Identify which cell holds the provided text, then report its (X, Y) central coordinate. 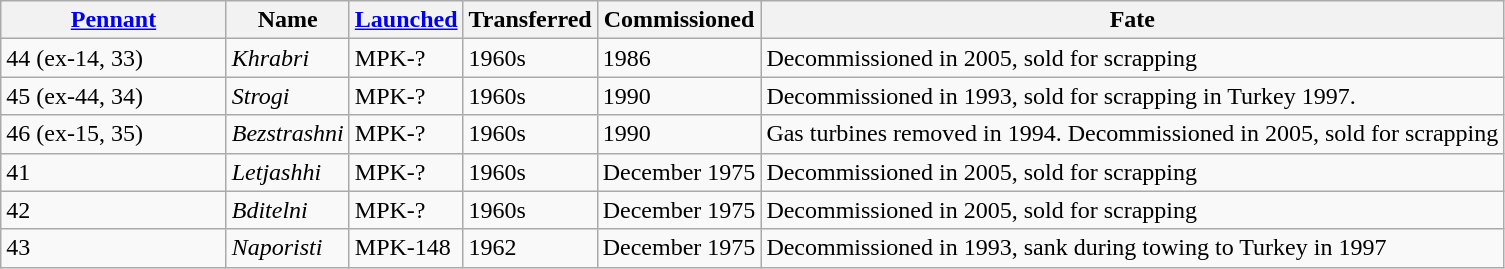
Bditelni (288, 210)
Khrabri (288, 58)
41 (114, 172)
MPK-148 (406, 248)
Bezstrashni (288, 134)
46 (ex-15, 35) (114, 134)
Pennant (114, 20)
1986 (679, 58)
Decommissioned in 1993, sank during towing to Turkey in 1997 (1132, 248)
Letjashhi (288, 172)
Transferred (530, 20)
Fate (1132, 20)
1962 (530, 248)
Naporisti (288, 248)
Commissioned (679, 20)
Name (288, 20)
44 (ex-14, 33) (114, 58)
Gas turbines removed in 1994. Decommissioned in 2005, sold for scrapping (1132, 134)
42 (114, 210)
Strogi (288, 96)
43 (114, 248)
Launched (406, 20)
Decommissioned in 1993, sold for scrapping in Turkey 1997. (1132, 96)
45 (ex-44, 34) (114, 96)
